Extract the [x, y] coordinate from the center of the cell holding the provided text.  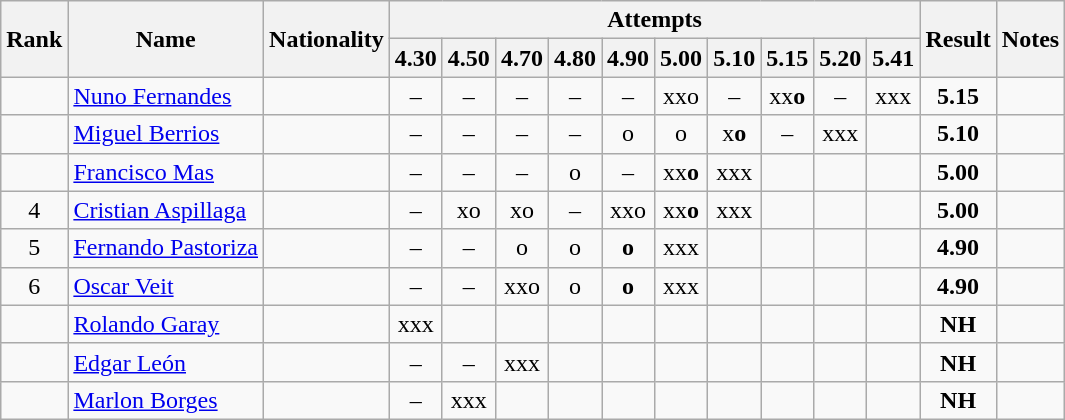
4 [34, 210]
Nationality [327, 39]
Name [166, 39]
Cristian Aspillaga [166, 210]
4.50 [468, 58]
Rank [34, 39]
Fernando Pastoriza [166, 248]
Edgar León [166, 362]
Rolando Garay [166, 324]
Nuno Fernandes [166, 96]
5.41 [894, 58]
Oscar Veit [166, 286]
Francisco Mas [166, 172]
6 [34, 286]
Notes [1030, 39]
Attempts [654, 20]
4.30 [416, 58]
Marlon Borges [166, 400]
4.70 [522, 58]
4.80 [574, 58]
Result [958, 39]
5.20 [840, 58]
Miguel Berrios [166, 134]
5 [34, 248]
